Capture the cell that displays the provided text and extract its (X, Y) central coordinate. 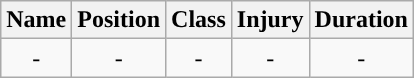
Name (36, 20)
Position (119, 20)
Injury (270, 20)
Class (199, 20)
Duration (361, 20)
